Return the (x, y) coordinate for the center point of the cell that contains the specified text.  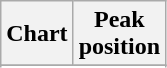
Peakposition (119, 34)
Chart (37, 34)
